Capture the cell that displays the provided text and extract its [X, Y] central coordinate. 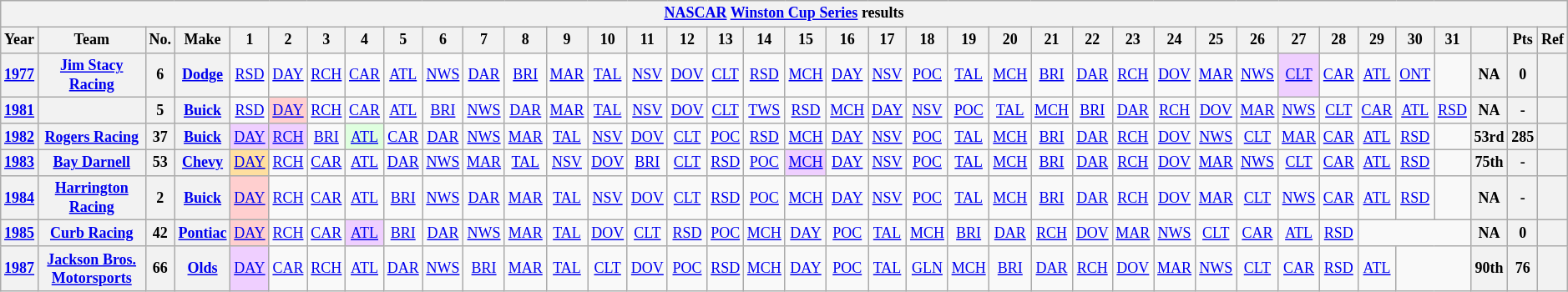
11 [647, 40]
ONT [1415, 75]
13 [726, 40]
Olds [202, 269]
Jackson Bros. Motorsports [92, 269]
1977 [20, 75]
24 [1175, 40]
66 [160, 269]
Team [92, 40]
10 [608, 40]
16 [847, 40]
15 [806, 40]
Dodge [202, 75]
18 [928, 40]
1981 [20, 110]
53rd [1490, 137]
Harrington Racing [92, 198]
22 [1092, 40]
1985 [20, 234]
9 [567, 40]
1984 [20, 198]
NASCAR Winston Cup Series results [784, 13]
4 [365, 40]
GLN [928, 269]
25 [1216, 40]
37 [160, 137]
21 [1052, 40]
No. [160, 40]
Make [202, 40]
1982 [20, 137]
7 [484, 40]
76 [1523, 269]
26 [1257, 40]
Bay Darnell [92, 162]
27 [1299, 40]
30 [1415, 40]
TWS [765, 110]
31 [1453, 40]
Chevy [202, 162]
28 [1338, 40]
53 [160, 162]
Rogers Racing [92, 137]
19 [969, 40]
Pts [1523, 40]
8 [525, 40]
17 [888, 40]
Pontiac [202, 234]
Ref [1553, 40]
20 [1010, 40]
29 [1377, 40]
12 [687, 40]
75th [1490, 162]
90th [1490, 269]
23 [1133, 40]
Jim Stacy Racing [92, 75]
14 [765, 40]
42 [160, 234]
1 [250, 40]
285 [1523, 137]
Year [20, 40]
1983 [20, 162]
Curb Racing [92, 234]
3 [326, 40]
1987 [20, 269]
